Output the (X, Y) coordinate of the center of the cell containing the given text.  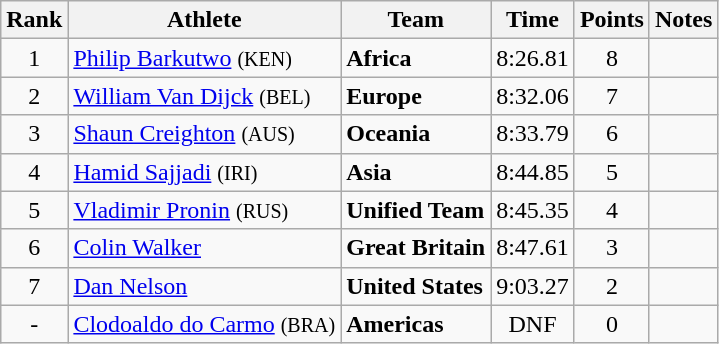
Athlete (204, 20)
Hamid Sajjadi (IRI) (204, 172)
Colin Walker (204, 248)
William Van Dijck (BEL) (204, 96)
Clodoaldo do Carmo (BRA) (204, 324)
Team (416, 20)
Vladimir Pronin (RUS) (204, 210)
Shaun Creighton (AUS) (204, 134)
1 (34, 58)
Dan Nelson (204, 286)
- (34, 324)
8:32.06 (533, 96)
8:47.61 (533, 248)
8:26.81 (533, 58)
Points (612, 20)
Philip Barkutwo (KEN) (204, 58)
0 (612, 324)
Oceania (416, 134)
Time (533, 20)
8 (612, 58)
8:33.79 (533, 134)
Notes (683, 20)
9:03.27 (533, 286)
Europe (416, 96)
Unified Team (416, 210)
Americas (416, 324)
DNF (533, 324)
Great Britain (416, 248)
Rank (34, 20)
Asia (416, 172)
Africa (416, 58)
8:44.85 (533, 172)
United States (416, 286)
8:45.35 (533, 210)
